Find where the given text appears and provide that cell's center as (X, Y) coordinate. 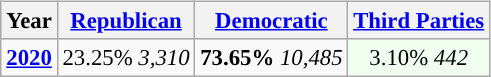
Third Parties (419, 21)
Year (29, 21)
Republican (126, 21)
Democratic (272, 21)
73.65% 10,485 (272, 58)
23.25% 3,310 (126, 58)
3.10% 442 (419, 58)
2020 (29, 58)
